Locate the cell with the specified text and output its [x, y] center coordinate. 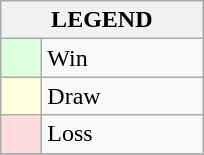
LEGEND [102, 20]
Loss [122, 134]
Draw [122, 96]
Win [122, 58]
